Search for the cell housing the specified text and yield its [X, Y] center coordinate. 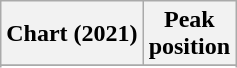
Peakposition [189, 34]
Chart (2021) [72, 34]
